Scan for the cell matching the given text and deliver its (X, Y) coordinate at center. 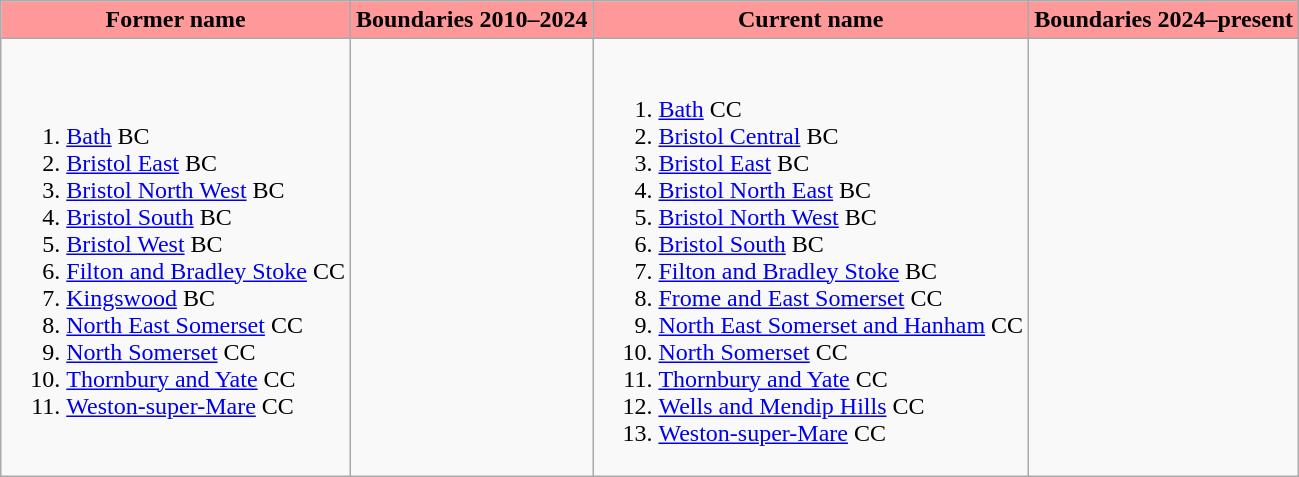
Boundaries 2024–present (1164, 20)
Current name (811, 20)
Former name (176, 20)
Boundaries 2010–2024 (471, 20)
